Output the (X, Y) coordinate of the center of the cell containing the given text.  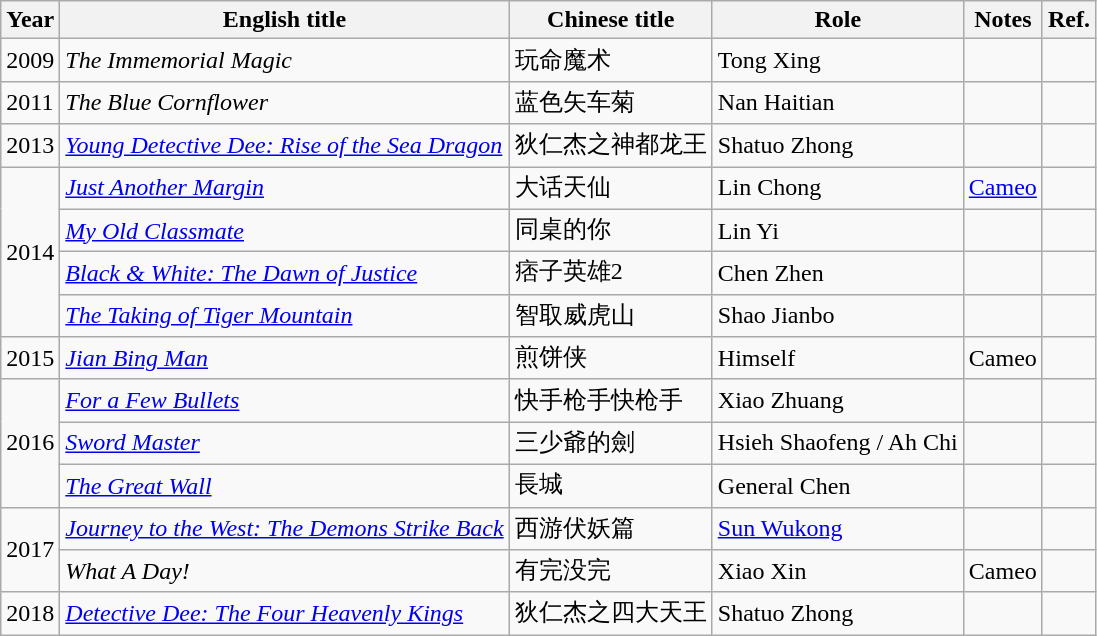
The Taking of Tiger Mountain (284, 316)
痞子英雄2 (610, 274)
狄仁杰之神都龙王 (610, 146)
Ref. (1068, 20)
Role (838, 20)
Himself (838, 358)
智取威虎山 (610, 316)
快手枪手快枪手 (610, 400)
Sword Master (284, 444)
三少爺的劍 (610, 444)
長城 (610, 486)
The Blue Cornflower (284, 102)
2015 (30, 358)
Sun Wukong (838, 528)
The Great Wall (284, 486)
Xiao Xin (838, 572)
Shao Jianbo (838, 316)
The Immemorial Magic (284, 60)
同桌的你 (610, 230)
General Chen (838, 486)
Xiao Zhuang (838, 400)
Chen Zhen (838, 274)
有完没完 (610, 572)
大话天仙 (610, 188)
2009 (30, 60)
2014 (30, 251)
My Old Classmate (284, 230)
English title (284, 20)
What A Day! (284, 572)
西游伏妖篇 (610, 528)
2018 (30, 614)
煎饼侠 (610, 358)
2013 (30, 146)
Notes (1002, 20)
Young Detective Dee: Rise of the Sea Dragon (284, 146)
蓝色矢车菊 (610, 102)
Tong Xing (838, 60)
Journey to the West: The Demons Strike Back (284, 528)
2011 (30, 102)
Nan Haitian (838, 102)
Hsieh Shaofeng / Ah Chi (838, 444)
Jian Bing Man (284, 358)
Black & White: The Dawn of Justice (284, 274)
玩命魔术 (610, 60)
Just Another Margin (284, 188)
Chinese title (610, 20)
Detective Dee: The Four Heavenly Kings (284, 614)
Lin Chong (838, 188)
2017 (30, 550)
2016 (30, 443)
For a Few Bullets (284, 400)
Lin Yi (838, 230)
Year (30, 20)
狄仁杰之四大天王 (610, 614)
